Find where the given text appears and provide that cell's center as (x, y) coordinate. 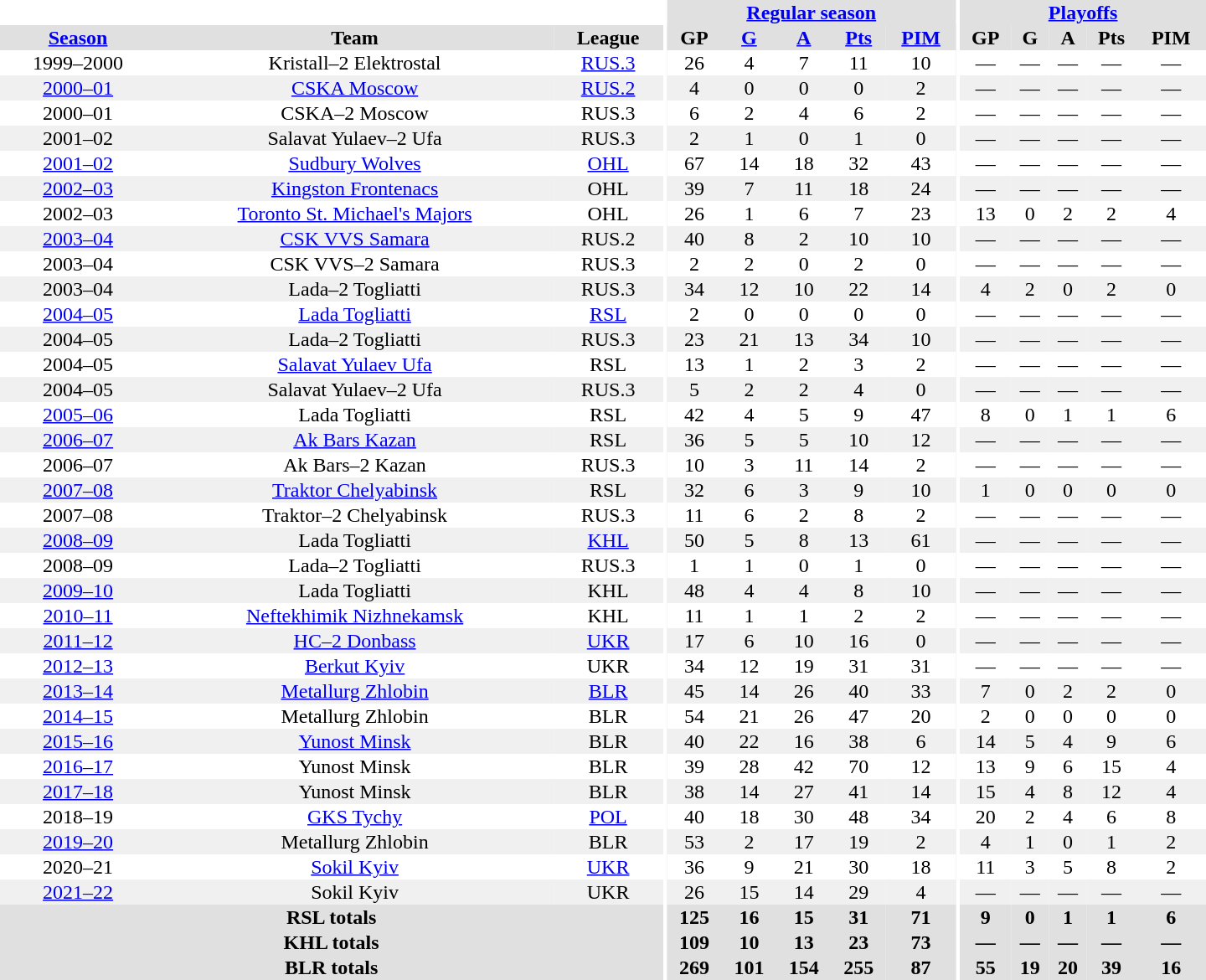
2020–21 (78, 867)
2021–22 (78, 892)
Playoffs (1083, 13)
Traktor–2 Chelyabinsk (355, 515)
2013–14 (78, 691)
43 (921, 163)
CSK VVS Samara (355, 239)
109 (693, 942)
2019–20 (78, 842)
55 (985, 967)
45 (693, 691)
KHL totals (332, 942)
61 (921, 540)
CSK VVS–2 Samara (355, 264)
Team (355, 38)
Kristall–2 Elektrostal (355, 63)
41 (859, 792)
RSL totals (332, 917)
Sudbury Wolves (355, 163)
Berkut Kyiv (355, 666)
Neftekhimik Nizhnekamsk (355, 616)
101 (749, 967)
73 (921, 942)
2009–10 (78, 591)
27 (804, 792)
54 (693, 716)
Toronto St. Michael's Majors (355, 214)
Ak Bars Kazan (355, 440)
269 (693, 967)
Traktor Chelyabinsk (355, 490)
2014–15 (78, 716)
70 (859, 766)
67 (693, 163)
Regular season (811, 13)
Salavat Yulaev Ufa (355, 364)
2012–13 (78, 666)
BLR totals (332, 967)
50 (693, 540)
GKS Tychy (355, 817)
24 (921, 188)
29 (859, 892)
Season (78, 38)
2011–12 (78, 641)
2016–17 (78, 766)
71 (921, 917)
1999–2000 (78, 63)
2005–06 (78, 415)
154 (804, 967)
33 (921, 691)
2018–19 (78, 817)
POL (608, 817)
125 (693, 917)
League (608, 38)
2015–16 (78, 741)
87 (921, 967)
CSKA–2 Moscow (355, 113)
255 (859, 967)
28 (749, 766)
2010–11 (78, 616)
2017–18 (78, 792)
Ak Bars–2 Kazan (355, 465)
HC–2 Donbass (355, 641)
53 (693, 842)
Kingston Frontenacs (355, 188)
CSKA Moscow (355, 88)
